Return the [x, y] coordinate for the center point of the cell that contains the specified text.  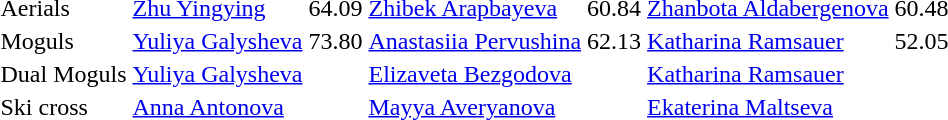
73.80 [336, 41]
Anastasiia Pervushina [475, 41]
Katharina Ramsauer [768, 41]
Elizaveta Bezgodova [505, 74]
62.13 [614, 41]
